From the cell containing the given text, extract its center point as [x, y] coordinate. 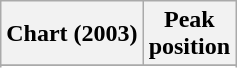
Peakposition [189, 34]
Chart (2003) [72, 34]
